Capture the cell that displays the provided text and extract its [x, y] central coordinate. 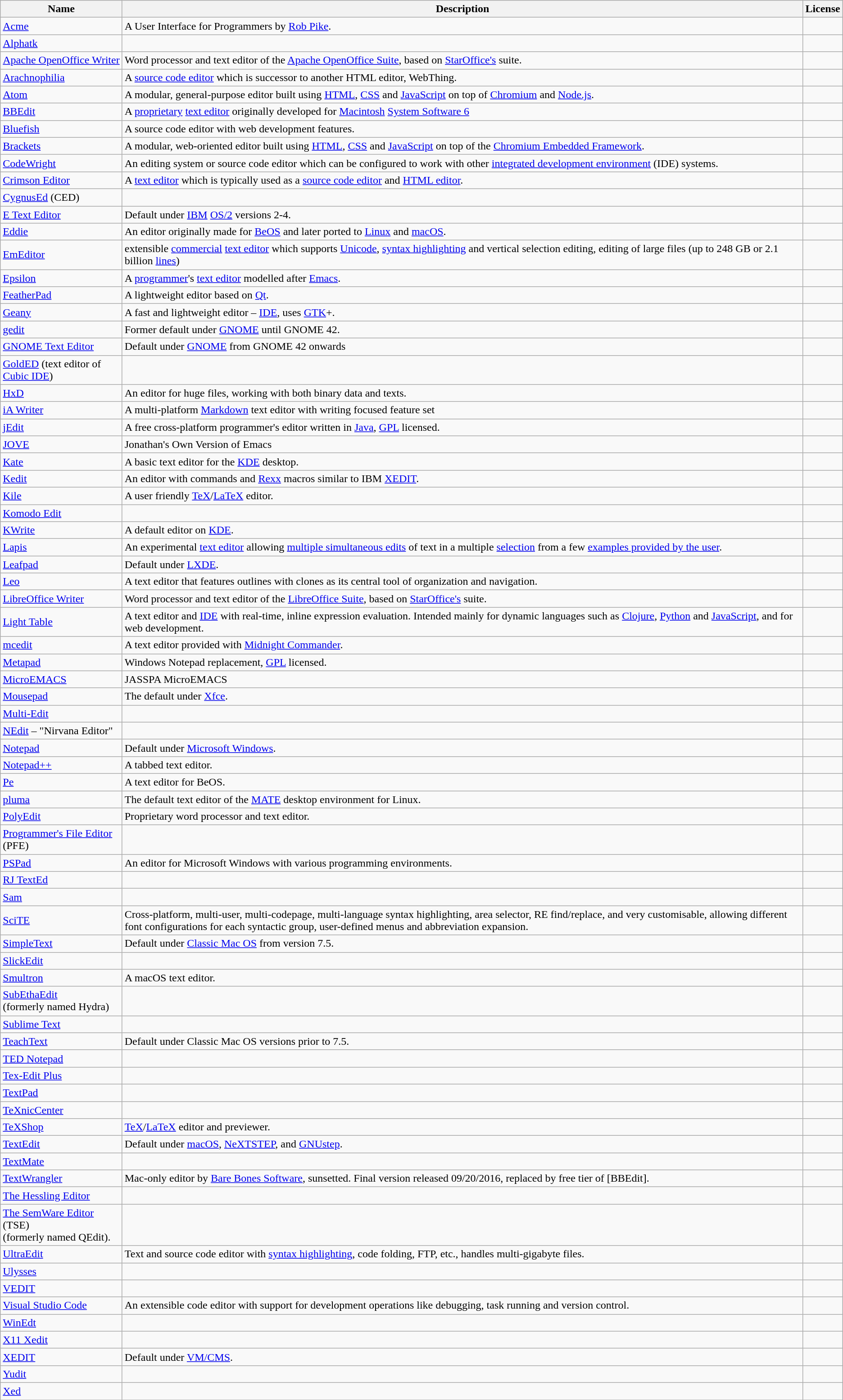
E Text Editor [61, 215]
TeXShop [61, 1127]
TextWrangler [61, 1179]
A text editor provided with Midnight Commander. [462, 645]
iA Writer [61, 410]
TED Notepad [61, 1058]
Xed [61, 1391]
Light Table [61, 622]
FeatherPad [61, 295]
A User Interface for Programmers by Rob Pike. [462, 26]
Multi-Edit [61, 714]
Kate [61, 461]
The SemWare Editor (TSE)(formerly named QEdit). [61, 1225]
jEdit [61, 427]
The default under Xfce. [462, 696]
Pe [61, 782]
EmEditor [61, 255]
A programmer's text editor modelled after Emacs. [462, 278]
KWrite [61, 530]
Arachnophilia [61, 77]
JOVE [61, 444]
Eddie [61, 232]
Notepad++ [61, 765]
CygnusEd (CED) [61, 197]
A basic text editor for the KDE desktop. [462, 461]
An editing system or source code editor which can be configured to work with other integrated development environment (IDE) systems. [462, 163]
Jonathan's Own Version of Emacs [462, 444]
Sublime Text [61, 1024]
Visual Studio Code [61, 1305]
JASSPA MicroEMACS [462, 679]
LibreOffice Writer [61, 599]
A source code editor with web development features. [462, 129]
Kile [61, 496]
WinEdt [61, 1323]
Tex-Edit Plus [61, 1075]
UltraEdit [61, 1254]
RJ TextEd [61, 880]
A source code editor which is successor to another HTML editor, WebThing. [462, 77]
pluma [61, 799]
SlickEdit [61, 961]
mcedit [61, 645]
Word processor and text editor of the LibreOffice Suite, based on StarOffice's suite. [462, 599]
BBEdit [61, 112]
The Hessling Editor [61, 1196]
Geany [61, 312]
TextEdit [61, 1144]
Mousepad [61, 696]
XEDIT [61, 1357]
Alphatk [61, 43]
A proprietary text editor originally developed for Macintosh System Software 6 [462, 112]
A text editor that features outlines with clones as its central tool of organization and navigation. [462, 582]
A modular, general-purpose editor built using HTML, CSS and JavaScript on top of Chromium and Node.js. [462, 95]
Mac-only editor by Bare Bones Software, sunsetted. Final version released 09/20/2016, replaced by free tier of [BBEdit]. [462, 1179]
An editor with commands and Rexx macros similar to IBM XEDIT. [462, 479]
Apache OpenOffice Writer [61, 60]
X11 Xedit [61, 1340]
A tabbed text editor. [462, 765]
Former default under GNOME until GNOME 42. [462, 330]
Yudit [61, 1374]
A modular, web-oriented editor built using HTML, CSS and JavaScript on top of the Chromium Embedded Framework. [462, 146]
Atom [61, 95]
License [823, 9]
Bluefish [61, 129]
GoldED (text editor of Cubic IDE) [61, 370]
Acme [61, 26]
SimpleText [61, 944]
Epsilon [61, 278]
Default under macOS, NeXTSTEP, and GNUstep. [462, 1144]
HxD [61, 393]
TeachText [61, 1041]
A default editor on KDE. [462, 530]
Default under VM/CMS. [462, 1357]
Name [61, 9]
Programmer's File Editor (PFE) [61, 840]
A lightweight editor based on Qt. [462, 295]
Sam [61, 897]
Default under Classic Mac OS versions prior to 7.5. [462, 1041]
An editor for huge files, working with both binary data and texts. [462, 393]
Word processor and text editor of the Apache OpenOffice Suite, based on StarOffice's suite. [462, 60]
gedit [61, 330]
Brackets [61, 146]
Default under GNOME from GNOME 42 onwards [462, 347]
Default under LXDE. [462, 565]
A user friendly TeX/LaTeX editor. [462, 496]
GNOME Text Editor [61, 347]
VEDIT [61, 1288]
The default text editor of the MATE desktop environment for Linux. [462, 799]
An extensible code editor with support for development operations like debugging, task running and version control. [462, 1305]
Default under Classic Mac OS from version 7.5. [462, 944]
Metapad [61, 662]
PSPad [61, 863]
A text editor for BeOS. [462, 782]
Default under Microsoft Windows. [462, 748]
An editor originally made for BeOS and later ported to Linux and macOS. [462, 232]
TextMate [61, 1161]
Lapis [61, 547]
Leo [61, 582]
PolyEdit [61, 817]
A free cross-platform programmer's editor written in Java, GPL licensed. [462, 427]
A fast and lightweight editor – IDE, uses GTK+. [462, 312]
Default under IBM OS/2 versions 2-4. [462, 215]
Text and source code editor with syntax highlighting, code folding, FTP, etc., handles multi-gigabyte files. [462, 1254]
Proprietary word processor and text editor. [462, 817]
Komodo Edit [61, 513]
NEdit – "Nirvana Editor" [61, 731]
A macOS text editor. [462, 978]
TeXnicCenter [61, 1110]
SubEthaEdit(formerly named Hydra) [61, 1001]
MicroEMACS [61, 679]
TeX/LaTeX editor and previewer. [462, 1127]
SciTE [61, 920]
Ulysses [61, 1271]
A text editor which is typically used as a source code editor and HTML editor. [462, 180]
Windows Notepad replacement, GPL licensed. [462, 662]
Description [462, 9]
An experimental text editor allowing multiple simultaneous edits of text in a multiple selection from a few examples provided by the user. [462, 547]
Kedit [61, 479]
CodeWright [61, 163]
Smultron [61, 978]
An editor for Microsoft Windows with various programming environments. [462, 863]
Notepad [61, 748]
A multi-platform Markdown text editor with writing focused feature set [462, 410]
Crimson Editor [61, 180]
TextPad [61, 1093]
Leafpad [61, 565]
